Search for the cell housing the specified text and yield its (x, y) center coordinate. 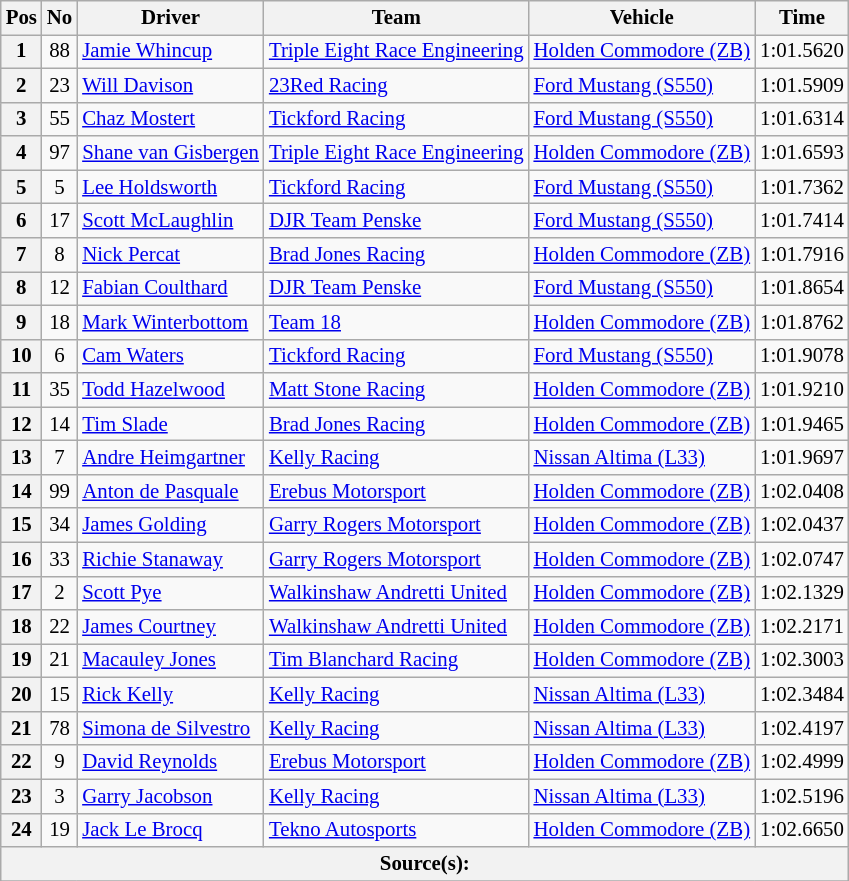
Nick Percat (170, 255)
1:01.7362 (802, 187)
1:01.5909 (802, 85)
99 (60, 491)
Pos (22, 18)
1:02.0437 (802, 525)
Rick Kelly (170, 695)
1 (22, 51)
1:02.2171 (802, 627)
78 (60, 728)
1:02.3003 (802, 661)
34 (60, 525)
Matt Stone Racing (396, 390)
Garry Jacobson (170, 796)
1:01.9465 (802, 424)
55 (60, 119)
1:01.6593 (802, 153)
Team (396, 18)
1:02.1329 (802, 593)
1:01.6314 (802, 119)
Time (802, 18)
No (60, 18)
24 (22, 830)
Scott Pye (170, 593)
Vehicle (642, 18)
Andre Heimgartner (170, 458)
Lee Holdsworth (170, 187)
1:01.5620 (802, 51)
16 (22, 559)
Chaz Mostert (170, 119)
Source(s): (425, 864)
1:02.5196 (802, 796)
1:01.7916 (802, 255)
Team 18 (396, 322)
1:02.0408 (802, 491)
James Courtney (170, 627)
10 (22, 356)
Anton de Pasquale (170, 491)
97 (60, 153)
James Golding (170, 525)
1:01.7414 (802, 221)
13 (22, 458)
Simona de Silvestro (170, 728)
Will Davison (170, 85)
20 (22, 695)
Shane van Gisbergen (170, 153)
1:01.9210 (802, 390)
Richie Stanaway (170, 559)
23Red Racing (396, 85)
4 (22, 153)
Tim Slade (170, 424)
Todd Hazelwood (170, 390)
1:01.8654 (802, 288)
1:01.8762 (802, 322)
Tim Blanchard Racing (396, 661)
Tekno Autosports (396, 830)
1:02.3484 (802, 695)
Cam Waters (170, 356)
1:01.9078 (802, 356)
Driver (170, 18)
David Reynolds (170, 762)
Fabian Coulthard (170, 288)
Scott McLaughlin (170, 221)
Mark Winterbottom (170, 322)
1:02.6650 (802, 830)
1:02.4999 (802, 762)
33 (60, 559)
88 (60, 51)
Jamie Whincup (170, 51)
1:02.4197 (802, 728)
35 (60, 390)
Macauley Jones (170, 661)
Jack Le Brocq (170, 830)
1:02.0747 (802, 559)
1:01.9697 (802, 458)
11 (22, 390)
